Determine the [X, Y] coordinate at the center of the cell enclosing the given text.  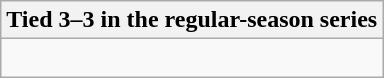
Tied 3–3 in the regular-season series [192, 20]
